For the text-containing cell, return its midpoint in [x, y] coordinate format. 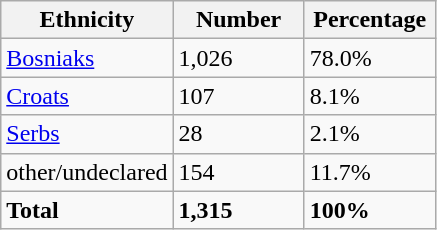
Croats [87, 96]
Bosniaks [87, 58]
1,315 [238, 210]
100% [370, 210]
154 [238, 172]
11.7% [370, 172]
1,026 [238, 58]
107 [238, 96]
2.1% [370, 134]
78.0% [370, 58]
Serbs [87, 134]
Percentage [370, 20]
28 [238, 134]
Total [87, 210]
Ethnicity [87, 20]
other/undeclared [87, 172]
8.1% [370, 96]
Number [238, 20]
